Locate the cell with the specified text and output its (X, Y) center coordinate. 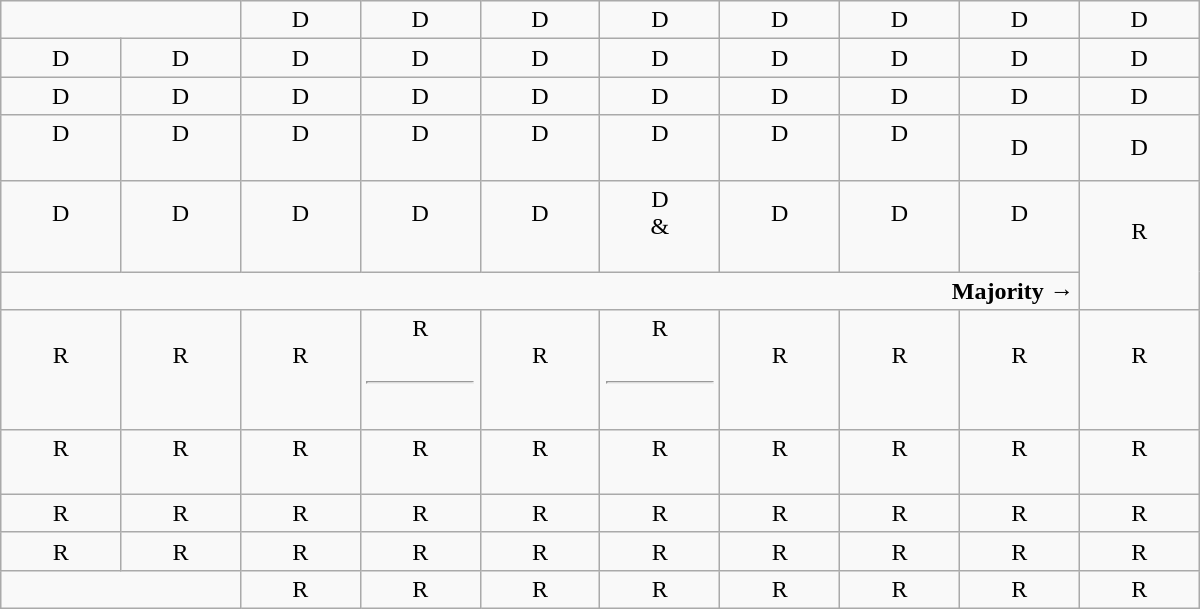
Majority → (540, 291)
D & (660, 226)
